Detect which cell encompasses the target text, then output its [X, Y] center coordinate. 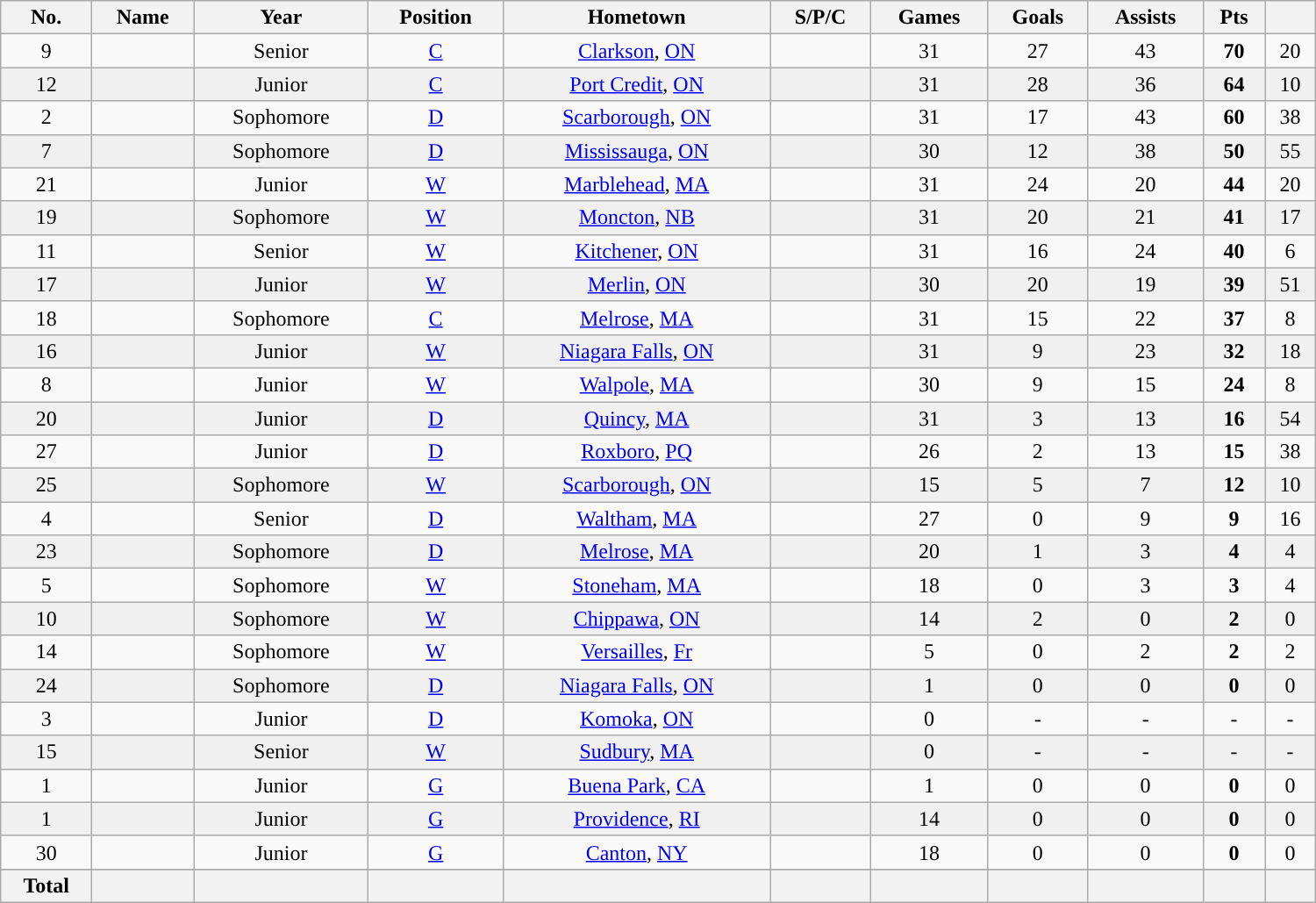
64 [1234, 84]
Kitchener, ON [637, 251]
Goals [1038, 18]
6 [1290, 251]
Walpole, MA [637, 384]
50 [1234, 151]
Providence, RI [637, 819]
36 [1146, 84]
Chippawa, ON [637, 619]
S/P/C [820, 18]
Assists [1146, 18]
Canton, NY [637, 852]
37 [1234, 318]
Stoneham, MA [637, 585]
Waltham, MA [637, 519]
Mississauga, ON [637, 151]
25 [46, 485]
Name [143, 18]
Pts [1234, 18]
28 [1038, 84]
Roxboro, PQ [637, 452]
22 [1146, 318]
Versailles, Fr [637, 652]
Sudbury, MA [637, 752]
70 [1234, 51]
60 [1234, 118]
54 [1290, 419]
40 [1234, 251]
Marblehead, MA [637, 184]
Position [435, 18]
44 [1234, 184]
26 [929, 452]
Komoka, ON [637, 719]
Total [46, 885]
Quincy, MA [637, 419]
11 [46, 251]
51 [1290, 284]
Year [281, 18]
32 [1234, 351]
Hometown [637, 18]
39 [1234, 284]
41 [1234, 218]
Clarkson, ON [637, 51]
Merlin, ON [637, 284]
55 [1290, 151]
Moncton, NB [637, 218]
Port Credit, ON [637, 84]
No. [46, 18]
Games [929, 18]
Buena Park, CA [637, 785]
